Determine the [x, y] coordinate at the center of the cell enclosing the given text.  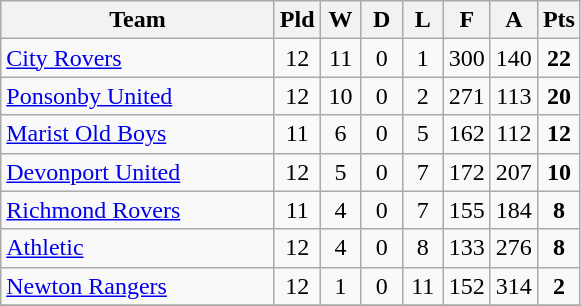
314 [514, 286]
Richmond Rovers [138, 210]
Ponsonby United [138, 96]
20 [558, 96]
276 [514, 248]
133 [466, 248]
184 [514, 210]
113 [514, 96]
Pld [297, 20]
Newton Rangers [138, 286]
140 [514, 58]
207 [514, 172]
W [340, 20]
162 [466, 134]
Athletic [138, 248]
Team [138, 20]
172 [466, 172]
D [382, 20]
300 [466, 58]
155 [466, 210]
Marist Old Boys [138, 134]
L [422, 20]
271 [466, 96]
112 [514, 134]
Devonport United [138, 172]
Pts [558, 20]
City Rovers [138, 58]
152 [466, 286]
22 [558, 58]
F [466, 20]
6 [340, 134]
A [514, 20]
